Search for the cell housing the specified text and yield its (x, y) center coordinate. 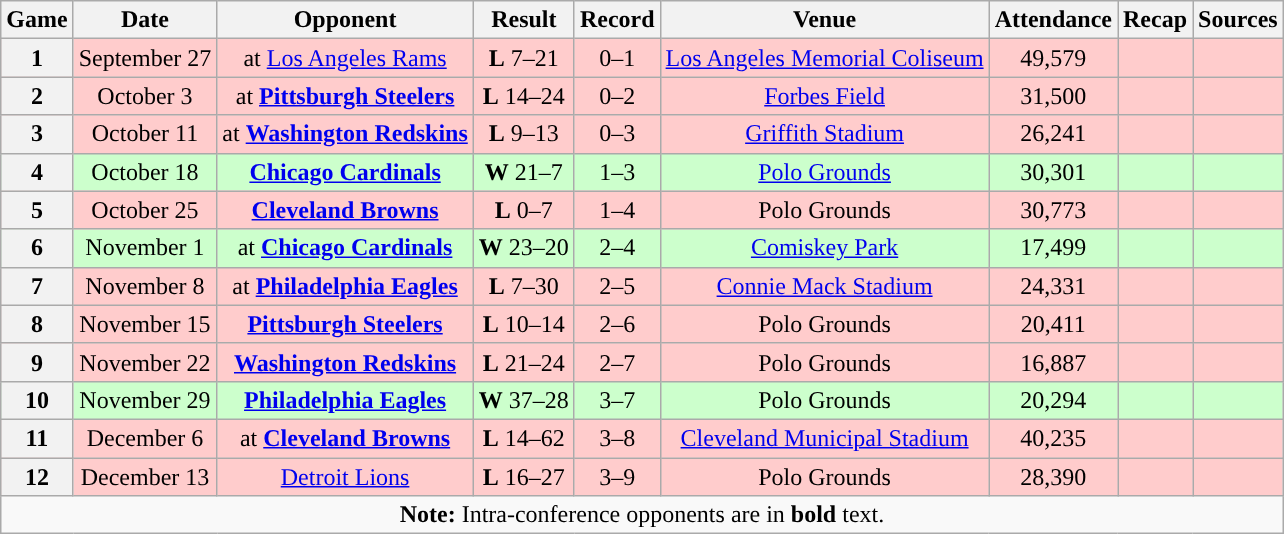
2–4 (617, 248)
September 27 (145, 58)
3–8 (617, 438)
4 (37, 172)
Comiskey Park (824, 248)
2–5 (617, 286)
30,773 (1053, 210)
31,500 (1053, 96)
Sources (1238, 20)
0–3 (617, 134)
L 7–30 (524, 286)
1–4 (617, 210)
at Los Angeles Rams (345, 58)
at Philadelphia Eagles (345, 286)
Date (145, 20)
Connie Mack Stadium (824, 286)
3–7 (617, 400)
17,499 (1053, 248)
L 0–7 (524, 210)
December 6 (145, 438)
1–3 (617, 172)
Los Angeles Memorial Coliseum (824, 58)
October 11 (145, 134)
3–9 (617, 477)
L 9–13 (524, 134)
November 29 (145, 400)
Note: Intra-conference opponents are in bold text. (642, 515)
2–7 (617, 362)
Pittsburgh Steelers (345, 324)
Griffith Stadium (824, 134)
Attendance (1053, 20)
12 (37, 477)
30,301 (1053, 172)
20,411 (1053, 324)
at Washington Redskins (345, 134)
October 18 (145, 172)
8 (37, 324)
24,331 (1053, 286)
10 (37, 400)
Washington Redskins (345, 362)
7 (37, 286)
49,579 (1053, 58)
November 1 (145, 248)
W 37–28 (524, 400)
40,235 (1053, 438)
1 (37, 58)
Result (524, 20)
28,390 (1053, 477)
L 10–14 (524, 324)
October 25 (145, 210)
W 23–20 (524, 248)
Recap (1156, 20)
at Chicago Cardinals (345, 248)
Record (617, 20)
16,887 (1053, 362)
9 (37, 362)
3 (37, 134)
November 22 (145, 362)
L 7–21 (524, 58)
at Cleveland Browns (345, 438)
W 21–7 (524, 172)
2 (37, 96)
October 3 (145, 96)
L 16–27 (524, 477)
December 13 (145, 477)
L 14–24 (524, 96)
11 (37, 438)
November 15 (145, 324)
2–6 (617, 324)
Detroit Lions (345, 477)
6 (37, 248)
5 (37, 210)
November 8 (145, 286)
20,294 (1053, 400)
0–2 (617, 96)
0–1 (617, 58)
Game (37, 20)
Forbes Field (824, 96)
L 21–24 (524, 362)
Philadelphia Eagles (345, 400)
Opponent (345, 20)
Cleveland Browns (345, 210)
Chicago Cardinals (345, 172)
at Pittsburgh Steelers (345, 96)
26,241 (1053, 134)
Venue (824, 20)
Cleveland Municipal Stadium (824, 438)
L 14–62 (524, 438)
